Capture the cell that displays the provided text and extract its (x, y) central coordinate. 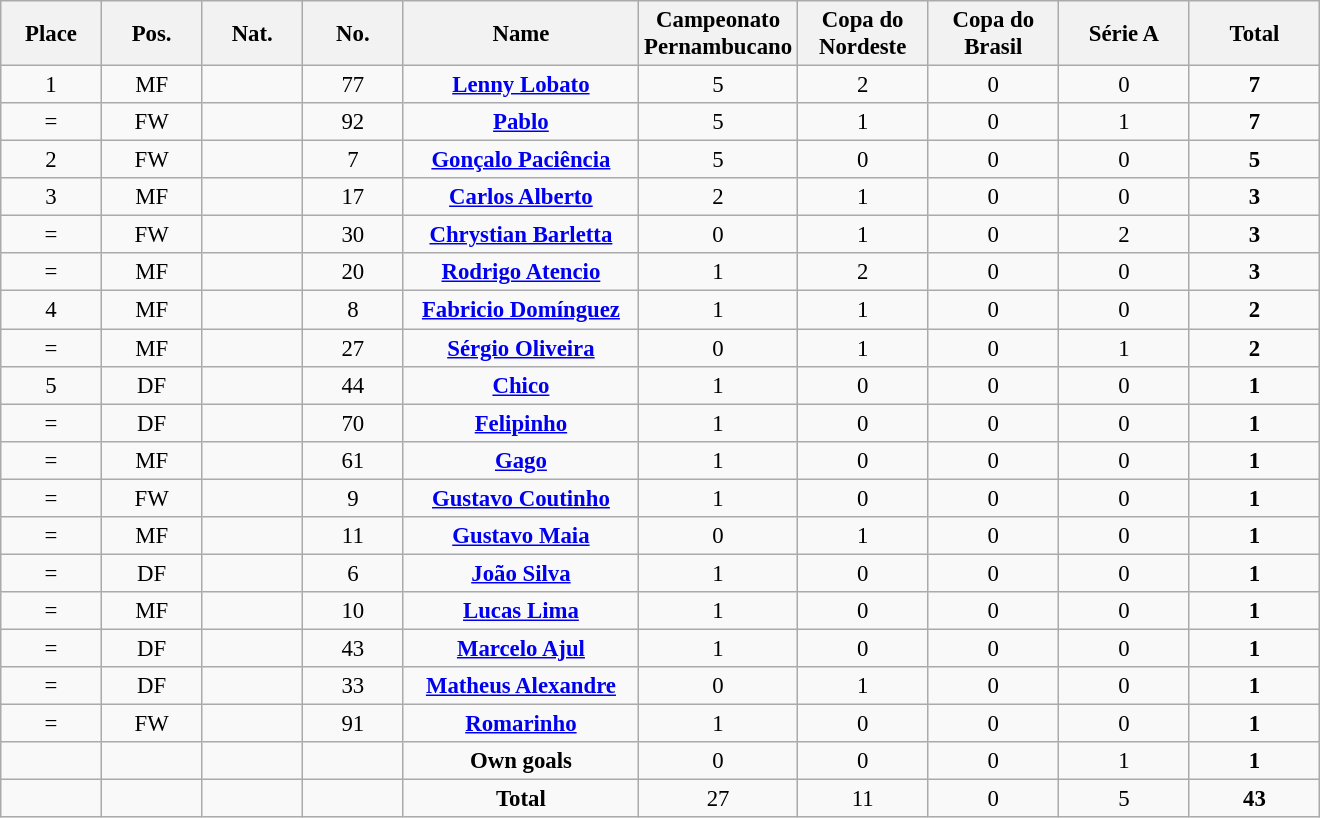
Gago (521, 460)
77 (354, 85)
8 (354, 310)
61 (354, 460)
Lenny Lobato (521, 85)
9 (354, 498)
33 (354, 686)
70 (354, 423)
17 (354, 197)
Own goals (521, 761)
Romarinho (521, 724)
No. (354, 34)
Matheus Alexandre (521, 686)
Gustavo Coutinho (521, 498)
20 (354, 273)
Copa do Brasil (994, 34)
91 (354, 724)
Campeonato Pernambucano (718, 34)
6 (354, 573)
Gonçalo Paciência (521, 160)
44 (354, 385)
Carlos Alberto (521, 197)
Copa do Nordeste (862, 34)
Sérgio Oliveira (521, 348)
30 (354, 235)
Fabricio Domínguez (521, 310)
92 (354, 122)
4 (52, 310)
Pos. (152, 34)
Nat. (252, 34)
Gustavo Maia (521, 536)
Chico (521, 385)
Chrystian Barletta (521, 235)
Felipinho (521, 423)
Name (521, 34)
Lucas Lima (521, 611)
10 (354, 611)
Rodrigo Atencio (521, 273)
Série A (1124, 34)
Place (52, 34)
João Silva (521, 573)
Marcelo Ajul (521, 648)
Pablo (521, 122)
